Scan for the cell matching the given text and deliver its (X, Y) coordinate at center. 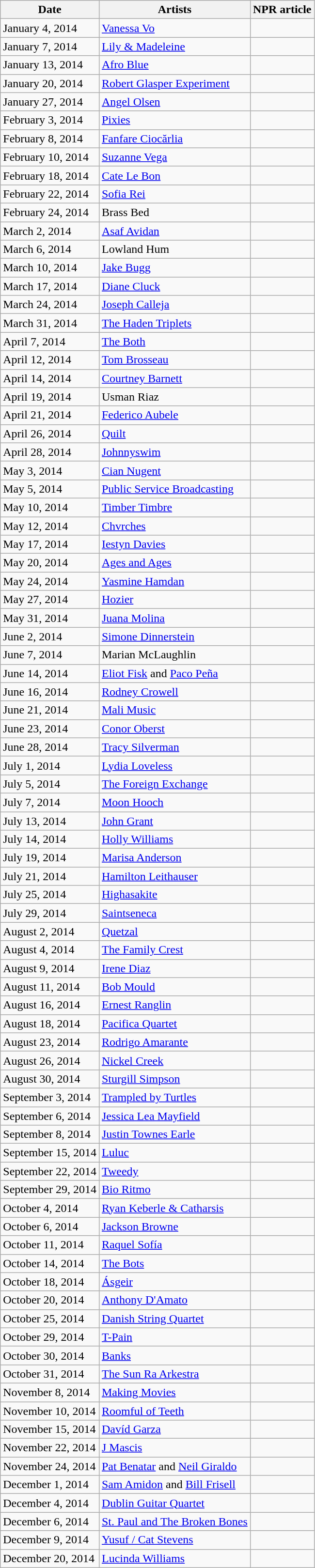
June 28, 2014 (50, 747)
November 24, 2014 (50, 1466)
May 5, 2014 (50, 489)
Making Movies (174, 1392)
December 4, 2014 (50, 1503)
Tracy Silverman (174, 747)
February 8, 2014 (50, 139)
Ryan Keberle & Catharsis (174, 1208)
Diane Cluck (174, 286)
November 8, 2014 (50, 1392)
Courtney Barnett (174, 378)
November 10, 2014 (50, 1411)
Lily & Madeleine (174, 47)
Pat Benatar and Neil Giraldo (174, 1466)
October 6, 2014 (50, 1226)
Quilt (174, 434)
December 20, 2014 (50, 1558)
August 18, 2014 (50, 1024)
August 30, 2014 (50, 1079)
Davíd Garza (174, 1429)
November 15, 2014 (50, 1429)
Iestyn Davies (174, 544)
May 31, 2014 (50, 618)
The Family Crest (174, 950)
Johnnyswim (174, 452)
Ásgeir (174, 1282)
Hozier (174, 600)
July 1, 2014 (50, 765)
June 14, 2014 (50, 673)
September 3, 2014 (50, 1097)
Jake Bugg (174, 268)
Juana Molina (174, 618)
Robert Glasper Experiment (174, 83)
Nickel Creek (174, 1060)
October 30, 2014 (50, 1355)
February 24, 2014 (50, 212)
Afro Blue (174, 65)
July 19, 2014 (50, 858)
Luluc (174, 1153)
Artists (174, 10)
June 2, 2014 (50, 637)
Bio Ritmo (174, 1190)
Conor Oberst (174, 729)
Tweedy (174, 1171)
Ages and Ages (174, 563)
February 18, 2014 (50, 175)
October 29, 2014 (50, 1337)
Mali Music (174, 710)
Date (50, 10)
Yusuf / Cat Stevens (174, 1540)
June 7, 2014 (50, 655)
Trampled by Turtles (174, 1097)
Hamilton Leithauser (174, 876)
March 2, 2014 (50, 231)
Pacifica Quartet (174, 1024)
January 20, 2014 (50, 83)
October 31, 2014 (50, 1374)
Lowland Hum (174, 249)
July 25, 2014 (50, 895)
October 25, 2014 (50, 1319)
Lydia Loveless (174, 765)
The Haden Triplets (174, 323)
Cate Le Bon (174, 175)
Holly Williams (174, 839)
March 6, 2014 (50, 249)
April 21, 2014 (50, 415)
May 17, 2014 (50, 544)
September 8, 2014 (50, 1134)
The Bots (174, 1263)
Sam Amidon and Bill Frisell (174, 1485)
October 18, 2014 (50, 1282)
Justin Townes Earle (174, 1134)
Jackson Browne (174, 1226)
April 14, 2014 (50, 378)
Banks (174, 1355)
June 21, 2014 (50, 710)
May 24, 2014 (50, 581)
John Grant (174, 821)
August 23, 2014 (50, 1042)
Pixies (174, 120)
St. Paul and The Broken Bones (174, 1521)
June 16, 2014 (50, 692)
Anthony D'Amato (174, 1300)
Cian Nugent (174, 470)
June 23, 2014 (50, 729)
Quetzal (174, 931)
Simone Dinnerstein (174, 637)
Yasmine Hamdan (174, 581)
Danish String Quartet (174, 1319)
January 7, 2014 (50, 47)
July 14, 2014 (50, 839)
May 10, 2014 (50, 507)
Dublin Guitar Quartet (174, 1503)
The Sun Ra Arkestra (174, 1374)
T-Pain (174, 1337)
July 5, 2014 (50, 784)
March 17, 2014 (50, 286)
January 13, 2014 (50, 65)
October 14, 2014 (50, 1263)
April 7, 2014 (50, 342)
Rodney Crowell (174, 692)
NPR article (282, 10)
Federico Aubele (174, 415)
May 12, 2014 (50, 526)
Public Service Broadcasting (174, 489)
December 6, 2014 (50, 1521)
Ernest Ranglin (174, 1005)
Vanessa Vo (174, 28)
January 4, 2014 (50, 28)
August 26, 2014 (50, 1060)
October 20, 2014 (50, 1300)
September 22, 2014 (50, 1171)
April 28, 2014 (50, 452)
May 3, 2014 (50, 470)
March 31, 2014 (50, 323)
Moon Hooch (174, 802)
Sturgill Simpson (174, 1079)
April 26, 2014 (50, 434)
July 21, 2014 (50, 876)
Lucinda Williams (174, 1558)
Joseph Calleja (174, 305)
J Mascis (174, 1448)
February 3, 2014 (50, 120)
May 27, 2014 (50, 600)
Sofia Rei (174, 194)
January 27, 2014 (50, 102)
April 19, 2014 (50, 397)
Angel Olsen (174, 102)
Raquel Sofía (174, 1245)
May 20, 2014 (50, 563)
Brass Bed (174, 212)
Suzanne Vega (174, 157)
March 24, 2014 (50, 305)
July 13, 2014 (50, 821)
August 4, 2014 (50, 950)
October 11, 2014 (50, 1245)
December 9, 2014 (50, 1540)
Jessica Lea Mayfield (174, 1116)
September 6, 2014 (50, 1116)
Chvrches (174, 526)
February 22, 2014 (50, 194)
Highasakite (174, 895)
The Foreign Exchange (174, 784)
March 10, 2014 (50, 268)
September 15, 2014 (50, 1153)
Asaf Avidan (174, 231)
August 11, 2014 (50, 987)
Roomful of Teeth (174, 1411)
Irene Diaz (174, 968)
February 10, 2014 (50, 157)
December 1, 2014 (50, 1485)
The Both (174, 342)
Tom Brosseau (174, 360)
April 12, 2014 (50, 360)
July 7, 2014 (50, 802)
September 29, 2014 (50, 1190)
Eliot Fisk and Paco Peña (174, 673)
Usman Riaz (174, 397)
July 29, 2014 (50, 913)
Bob Mould (174, 987)
November 22, 2014 (50, 1448)
Marisa Anderson (174, 858)
Fanfare Ciocărlia (174, 139)
October 4, 2014 (50, 1208)
August 2, 2014 (50, 931)
August 16, 2014 (50, 1005)
Rodrigo Amarante (174, 1042)
Saintseneca (174, 913)
Timber Timbre (174, 507)
Marian McLaughlin (174, 655)
August 9, 2014 (50, 968)
